Output the [X, Y] coordinate of the center of the cell containing the given text.  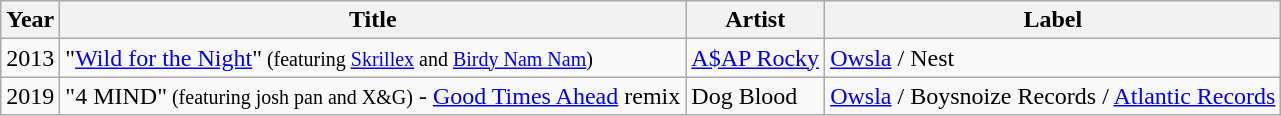
Artist [756, 20]
Label [1053, 20]
Dog Blood [756, 96]
Year [30, 20]
Owsla / Nest [1053, 58]
2019 [30, 96]
"Wild for the Night" (featuring Skrillex and Birdy Nam Nam) [373, 58]
"4 MIND" (featuring josh pan and X&G) - Good Times Ahead remix [373, 96]
2013 [30, 58]
Title [373, 20]
A$AP Rocky [756, 58]
Owsla / Boysnoize Records / Atlantic Records [1053, 96]
